Locate the cell with the specified text and output its [x, y] center coordinate. 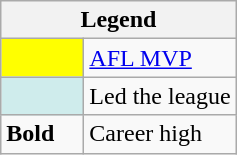
Career high [160, 134]
AFL MVP [160, 58]
Legend [118, 20]
Bold [42, 134]
Led the league [160, 96]
